Scan for the cell matching the given text and deliver its (x, y) coordinate at center. 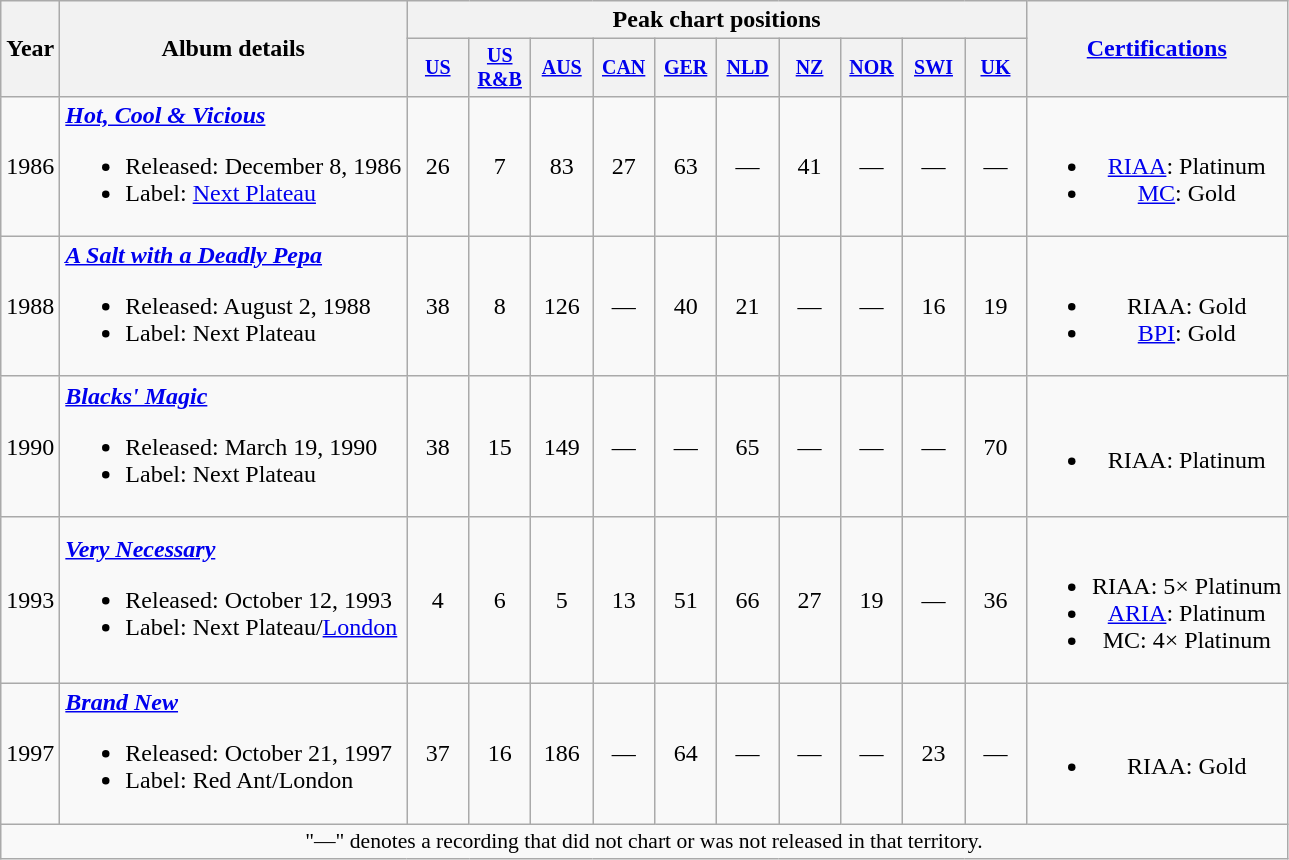
Very NecessaryReleased: October 12, 1993Label: Next Plateau/London (234, 600)
US R&B (500, 68)
1997 (30, 754)
RIAA: Platinum (1156, 446)
1990 (30, 446)
8 (500, 306)
5 (562, 600)
Certifications (1156, 49)
RIAA: PlatinumMC: Gold (1156, 166)
6 (500, 600)
70 (995, 446)
"—" denotes a recording that did not chart or was not released in that territory. (644, 842)
NZ (810, 68)
A Salt with a Deadly PepaReleased: August 2, 1988Label: Next Plateau (234, 306)
GER (686, 68)
26 (438, 166)
83 (562, 166)
SWI (934, 68)
RIAA: Gold (1156, 754)
UK (995, 68)
Brand NewReleased: October 21, 1997Label: Red Ant/London (234, 754)
36 (995, 600)
64 (686, 754)
13 (624, 600)
149 (562, 446)
37 (438, 754)
7 (500, 166)
23 (934, 754)
66 (748, 600)
40 (686, 306)
21 (748, 306)
51 (686, 600)
Album details (234, 49)
15 (500, 446)
NOR (872, 68)
Peak chart positions (717, 20)
126 (562, 306)
1986 (30, 166)
1993 (30, 600)
RIAA: GoldBPI: Gold (1156, 306)
NLD (748, 68)
CAN (624, 68)
4 (438, 600)
RIAA: 5× PlatinumARIA: PlatinumMC: 4× Platinum (1156, 600)
63 (686, 166)
186 (562, 754)
AUS (562, 68)
US (438, 68)
1988 (30, 306)
Year (30, 49)
Hot, Cool & ViciousReleased: December 8, 1986Label: Next Plateau (234, 166)
Blacks' MagicReleased: March 19, 1990Label: Next Plateau (234, 446)
65 (748, 446)
41 (810, 166)
